Output the [x, y] coordinate of the center of the cell containing the given text.  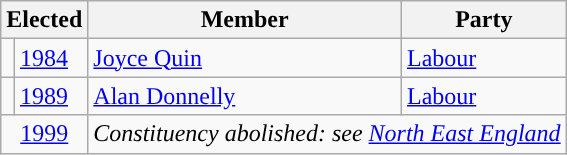
Member [245, 20]
Joyce Quin [245, 58]
Party [484, 20]
1984 [50, 58]
Elected [44, 20]
Alan Donnelly [245, 96]
1999 [44, 134]
1989 [50, 96]
Constituency abolished: see North East England [327, 134]
